Search for the cell housing the specified text and yield its [x, y] center coordinate. 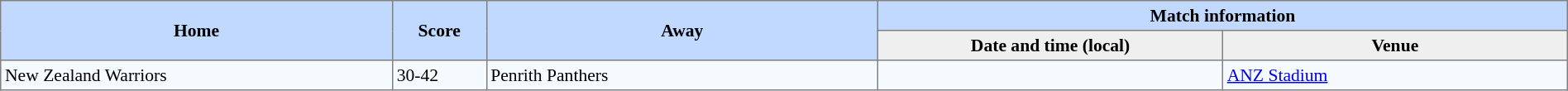
Away [682, 31]
New Zealand Warriors [197, 75]
Venue [1394, 45]
Match information [1223, 16]
Penrith Panthers [682, 75]
ANZ Stadium [1394, 75]
Home [197, 31]
Date and time (local) [1050, 45]
30-42 [439, 75]
Score [439, 31]
